Extract the [X, Y] coordinate from the center of the cell holding the provided text.  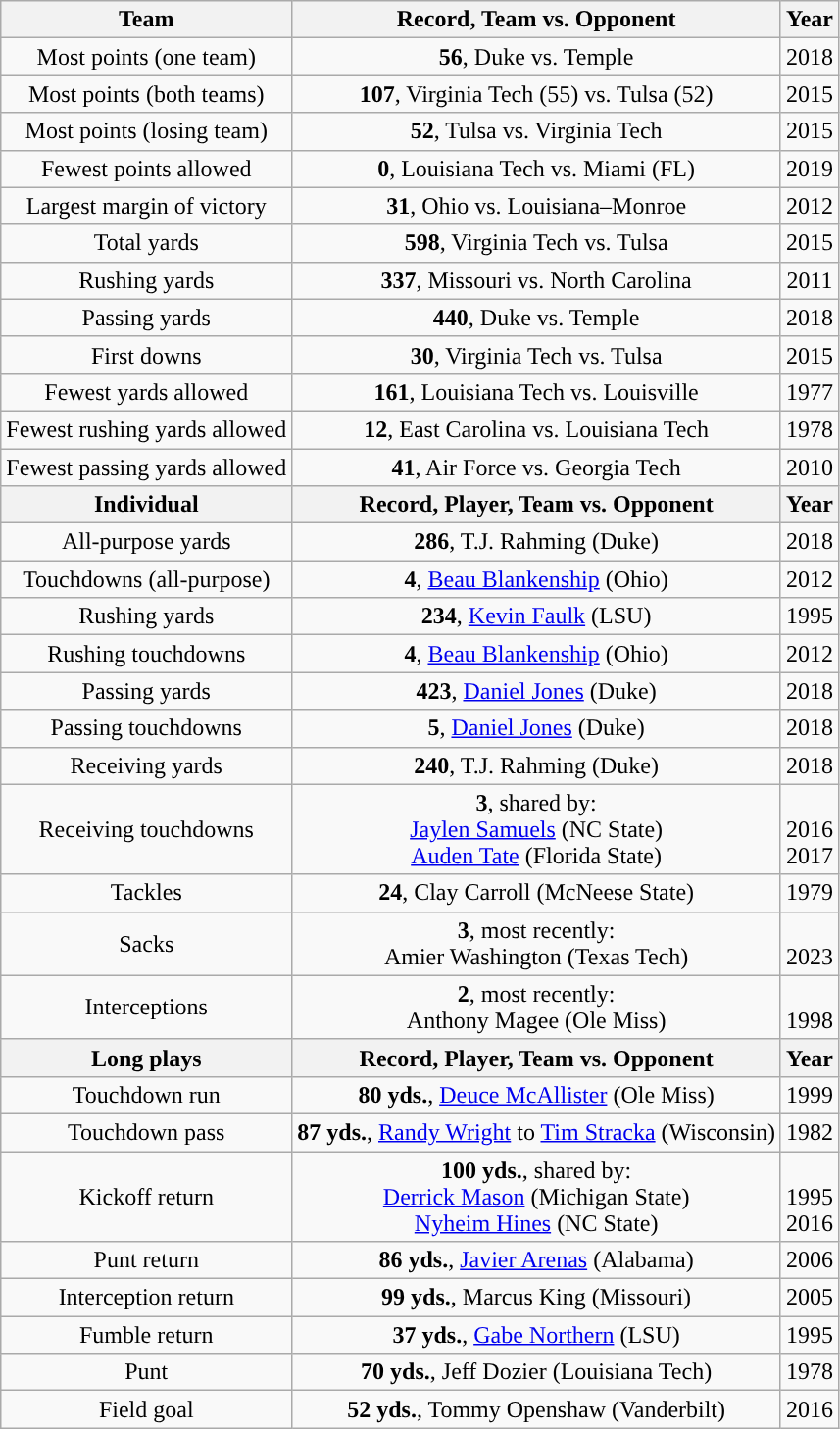
Fewest rushing yards allowed [147, 429]
56, Duke vs. Temple [537, 57]
37 yds., Gabe Northern (LSU) [537, 1335]
Largest margin of victory [147, 206]
87 yds., Randy Wright to Tim Stracka (Wisconsin) [537, 1132]
Receiving touchdowns [147, 829]
1982 [810, 1132]
Interceptions [147, 1008]
Field goal [147, 1409]
Receiving yards [147, 765]
Most points (both teams) [147, 94]
19952016 [810, 1196]
1979 [810, 893]
107, Virginia Tech (55) vs. Tulsa (52) [537, 94]
31, Ohio vs. Louisiana–Monroe [537, 206]
Most points (one team) [147, 57]
3, shared by:Jaylen Samuels (NC State)Auden Tate (Florida State) [537, 829]
Touchdown pass [147, 1132]
337, Missouri vs. North Carolina [537, 280]
Tackles [147, 893]
70 yds., Jeff Dozier (Louisiana Tech) [537, 1372]
2005 [810, 1298]
86 yds., Javier Arenas (Alabama) [537, 1260]
24, Clay Carroll (McNeese State) [537, 893]
Total yards [147, 243]
423, Daniel Jones (Duke) [537, 691]
0, Louisiana Tech vs. Miami (FL) [537, 169]
2023 [810, 943]
Fewest yards allowed [147, 392]
Individual [147, 505]
3, most recently:Amier Washington (Texas Tech) [537, 943]
Fewest points allowed [147, 169]
2010 [810, 468]
Long plays [147, 1058]
Sacks [147, 943]
Punt return [147, 1260]
234, Kevin Faulk (LSU) [537, 616]
Team [147, 20]
161, Louisiana Tech vs. Louisville [537, 392]
30, Virginia Tech vs. Tulsa [537, 355]
286, T.J. Rahming (Duke) [537, 542]
Fewest passing yards allowed [147, 468]
First downs [147, 355]
80 yds., Deuce McAllister (Ole Miss) [537, 1095]
2011 [810, 280]
Kickoff return [147, 1196]
41, Air Force vs. Georgia Tech [537, 468]
Passing touchdowns [147, 728]
Touchdown run [147, 1095]
99 yds., Marcus King (Missouri) [537, 1298]
52 yds., Tommy Openshaw (Vanderbilt) [537, 1409]
All-purpose yards [147, 542]
52, Tulsa vs. Virginia Tech [537, 131]
598, Virginia Tech vs. Tulsa [537, 243]
Rushing touchdowns [147, 654]
1977 [810, 392]
100 yds., shared by:Derrick Mason (Michigan State)Nyheim Hines (NC State) [537, 1196]
1998 [810, 1008]
Punt [147, 1372]
2006 [810, 1260]
440, Duke vs. Temple [537, 318]
5, Daniel Jones (Duke) [537, 728]
Touchdowns (all-purpose) [147, 579]
Record, Team vs. Opponent [537, 20]
Interception return [147, 1298]
Most points (losing team) [147, 131]
2019 [810, 169]
20162017 [810, 829]
240, T.J. Rahming (Duke) [537, 765]
2016 [810, 1409]
2, most recently:Anthony Magee (Ole Miss) [537, 1008]
1999 [810, 1095]
12, East Carolina vs. Louisiana Tech [537, 429]
Fumble return [147, 1335]
